Locate the cell with the specified text and output its (X, Y) center coordinate. 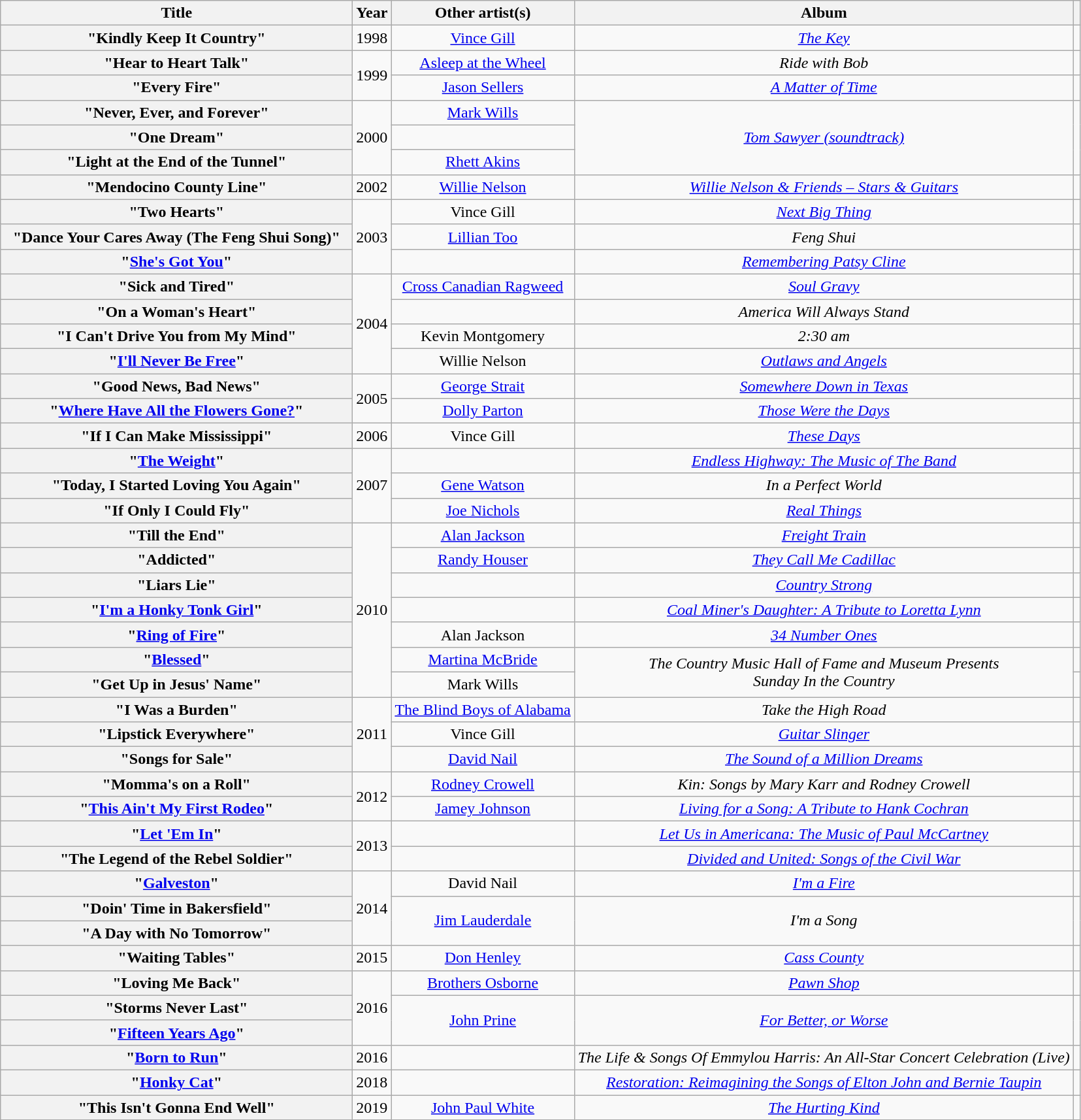
Those Were the Days (824, 411)
I'm a Fire (824, 883)
"Waiting Tables" (176, 958)
"I Can't Drive You from My Mind" (176, 337)
"Honky Cat" (176, 1082)
"Light at the End of the Tunnel" (176, 162)
The Key (824, 38)
Divided and United: Songs of the Civil War (824, 859)
"I'm a Honky Tonk Girl" (176, 610)
2000 (372, 137)
Joe Nichols (483, 510)
"Kindly Keep It Country" (176, 38)
"Dance Your Cares Away (The Feng Shui Song)" (176, 237)
2019 (372, 1108)
Next Big Thing (824, 212)
"The Weight" (176, 461)
They Call Me Cadillac (824, 560)
2018 (372, 1082)
"One Dream" (176, 137)
A Matter of Time (824, 88)
"Let 'Em In" (176, 834)
Lillian Too (483, 237)
"This Isn't Gonna End Well" (176, 1108)
2013 (372, 846)
Tom Sawyer (soundtrack) (824, 137)
Country Strong (824, 585)
Title (176, 13)
"Today, I Started Loving You Again" (176, 486)
The Blind Boys of Alabama (483, 709)
"Songs for Sale" (176, 759)
Freight Train (824, 535)
Coal Miner's Daughter: A Tribute to Loretta Lynn (824, 610)
2010 (372, 610)
Rhett Akins (483, 162)
"Loving Me Back" (176, 983)
2012 (372, 797)
I'm a Song (824, 921)
"Ring of Fire" (176, 634)
Kevin Montgomery (483, 337)
The Sound of a Million Dreams (824, 759)
The Country Music Hall of Fame and Museum PresentsSunday In the Country (824, 672)
2011 (372, 734)
Feng Shui (824, 237)
"Fifteen Years Ago" (176, 1032)
Album (824, 13)
Ride with Bob (824, 63)
"Get Up in Jesus' Name" (176, 684)
Jim Lauderdale (483, 921)
"Hear to Heart Talk" (176, 63)
John Paul White (483, 1108)
"Momma's on a Roll" (176, 784)
"Doin' Time in Bakersfield" (176, 908)
2002 (372, 187)
"Till the End" (176, 535)
"Lipstick Everywhere" (176, 734)
"Where Have All the Flowers Gone?" (176, 411)
In a Perfect World (824, 486)
These Days (824, 436)
Kin: Songs by Mary Karr and Rodney Crowell (824, 784)
"Blessed" (176, 659)
The Life & Songs Of Emmylou Harris: An All-Star Concert Celebration (Live) (824, 1057)
Other artist(s) (483, 13)
Dolly Parton (483, 411)
Soul Gravy (824, 286)
"Never, Ever, and Forever" (176, 112)
Guitar Slinger (824, 734)
1999 (372, 75)
"This Ain't My First Rodeo" (176, 809)
2014 (372, 908)
Endless Highway: The Music of The Band (824, 461)
"Sick and Tired" (176, 286)
The Hurting Kind (824, 1108)
Cross Canadian Ragweed (483, 286)
Cass County (824, 958)
Brothers Osborne (483, 983)
Willie Nelson & Friends – Stars & Guitars (824, 187)
Restoration: Reimagining the Songs of Elton John and Bernie Taupin (824, 1082)
George Strait (483, 386)
"On a Woman's Heart" (176, 312)
"Born to Run" (176, 1057)
Let Us in Americana: The Music of Paul McCartney (824, 834)
1998 (372, 38)
2007 (372, 486)
34 Number Ones (824, 634)
Living for a Song: A Tribute to Hank Cochran (824, 809)
Year (372, 13)
John Prine (483, 1020)
"I'll Never Be Free" (176, 361)
Remembering Patsy Cline (824, 261)
Rodney Crowell (483, 784)
America Will Always Stand (824, 312)
For Better, or Worse (824, 1020)
"Two Hearts" (176, 212)
"Storms Never Last" (176, 1008)
"Liars Lie" (176, 585)
Take the High Road (824, 709)
"Addicted" (176, 560)
Real Things (824, 510)
2015 (372, 958)
2004 (372, 323)
"I Was a Burden" (176, 709)
Pawn Shop (824, 983)
"If I Can Make Mississippi" (176, 436)
2005 (372, 399)
"Good News, Bad News" (176, 386)
Somewhere Down in Texas (824, 386)
2:30 am (824, 337)
Jamey Johnson (483, 809)
Asleep at the Wheel (483, 63)
"Every Fire" (176, 88)
"A Day with No Tomorrow" (176, 933)
2003 (372, 237)
Gene Watson (483, 486)
Jason Sellers (483, 88)
"Galveston" (176, 883)
"She's Got You" (176, 261)
Randy Houser (483, 560)
Martina McBride (483, 659)
2006 (372, 436)
"Mendocino County Line" (176, 187)
"The Legend of the Rebel Soldier" (176, 859)
"If Only I Could Fly" (176, 510)
Outlaws and Angels (824, 361)
Don Henley (483, 958)
